Return (x, y) of the center of cell containing provided text 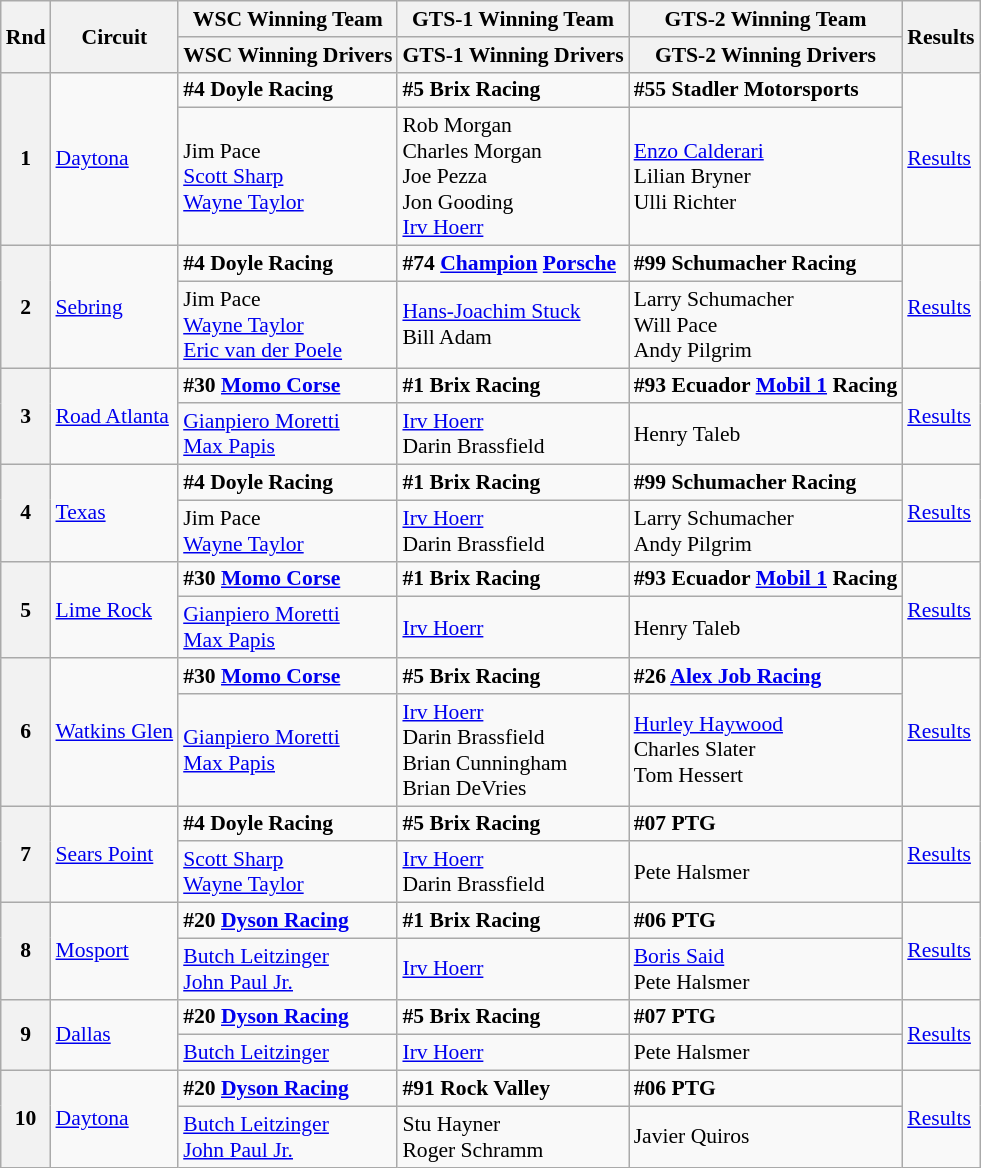
GTS-1 Winning Team (512, 19)
#26 Alex Job Racing (766, 676)
9 (26, 1034)
Dallas (114, 1034)
GTS-1 Winning Drivers (512, 55)
Sears Point (114, 854)
Enzo Calderari Lilian Bryner Ulli Richter (766, 177)
Watkins Glen (114, 732)
1 (26, 158)
Boris Said Pete Halsmer (766, 968)
4 (26, 514)
Scott Sharp Wayne Taylor (288, 872)
Hans-Joachim Stuck Bill Adam (512, 324)
Larry Schumacher Andy Pilgrim (766, 530)
Rnd (26, 36)
3 (26, 416)
#55 Stadler Motorsports (766, 90)
WSC Winning Team (288, 19)
Stu Hayner Roger Schramm (512, 1136)
Javier Quiros (766, 1136)
#91 Rock Valley (512, 1089)
7 (26, 854)
Rob Morgan Charles Morgan Joe Pezza Jon Gooding Irv Hoerr (512, 177)
5 (26, 610)
Irv Hoerr Darin Brassfield Brian Cunningham Brian DeVries (512, 750)
Mosport (114, 952)
Butch Leitzinger (288, 1053)
2 (26, 307)
Lime Rock (114, 610)
8 (26, 952)
10 (26, 1120)
WSC Winning Drivers (288, 55)
6 (26, 732)
Jim Pace Wayne Taylor Eric van der Poele (288, 324)
Texas (114, 514)
Larry Schumacher Will Pace Andy Pilgrim (766, 324)
Hurley Haywood Charles Slater Tom Hessert (766, 750)
Jim Pace Scott Sharp Wayne Taylor (288, 177)
GTS-2 Winning Team (766, 19)
Jim Pace Wayne Taylor (288, 530)
#74 Champion Porsche (512, 264)
GTS-2 Winning Drivers (766, 55)
Road Atlanta (114, 416)
Circuit (114, 36)
Sebring (114, 307)
